For the text-containing cell, return its midpoint in (X, Y) coordinate format. 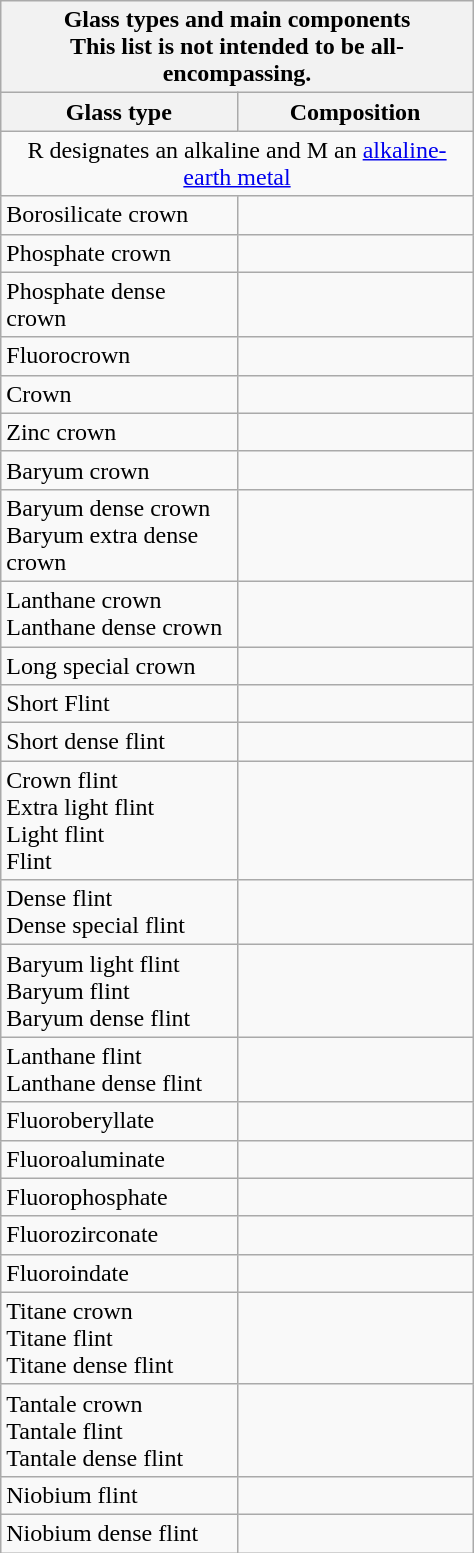
Baryum crown (119, 470)
Phosphate dense crown (119, 304)
Niobium flint (119, 1495)
Short dense flint (119, 742)
Lanthane crownLanthane dense crown (119, 614)
Crown (119, 394)
Fluoroberyllate (119, 1121)
Fluoroindate (119, 1273)
Niobium dense flint (119, 1533)
Dense flintDense special flint (119, 912)
Long special crown (119, 665)
Baryum dense crownBaryum extra dense crown (119, 535)
Fluorozirconate (119, 1235)
Glass type (119, 112)
Crown flintExtra light flintLight flintFlint (119, 820)
Baryum light flintBaryum flintBaryum dense flint (119, 991)
Lanthane flintLanthane dense flint (119, 1070)
R designates an alkaline and M an alkaline-earth metal (237, 164)
Fluorophosphate (119, 1197)
Composition (355, 112)
Zinc crown (119, 432)
Fluoroaluminate (119, 1159)
Borosilicate crown (119, 215)
Tantale crownTantale flintTantale dense flint (119, 1430)
Phosphate crown (119, 253)
Glass types and main componentsThis list is not intended to be all-encompassing. (237, 47)
Titane crownTitane flintTitane dense flint (119, 1338)
Fluorocrown (119, 356)
Short Flint (119, 704)
